Search for the cell housing the specified text and yield its (x, y) center coordinate. 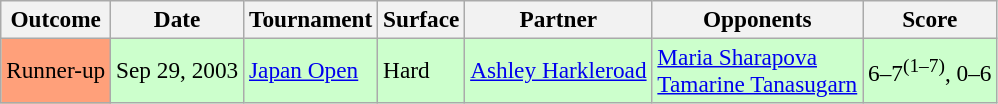
Hard (422, 70)
Date (178, 19)
Score (930, 19)
Maria Sharapova Tamarine Tanasugarn (758, 70)
Opponents (758, 19)
Ashley Harkleroad (558, 70)
6–7(1–7), 0–6 (930, 70)
Outcome (56, 19)
Surface (422, 19)
Sep 29, 2003 (178, 70)
Runner-up (56, 70)
Japan Open (311, 70)
Tournament (311, 19)
Partner (558, 19)
